Scan for the cell matching the given text and deliver its (X, Y) coordinate at center. 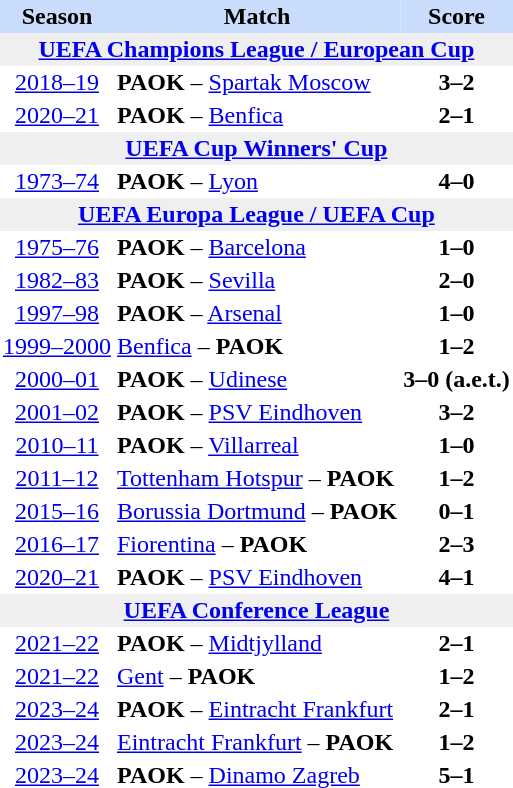
Fiorentina – PAOK (257, 544)
PAOK – Midtjylland (257, 644)
2016–17 (57, 544)
1973–74 (57, 182)
PAOK – Barcelona (257, 248)
4–0 (456, 182)
PAOK – Lyon (257, 182)
0–1 (456, 512)
1982–83 (57, 280)
Match (257, 16)
UEFA Cup Winners' Cup (256, 148)
Eintracht Frankfurt – PAOK (257, 742)
Tottenham Hotspur – PAOK (257, 478)
1997–98 (57, 314)
2001–02 (57, 412)
2000–01 (57, 380)
2018–19 (57, 82)
2–0 (456, 280)
4–1 (456, 578)
2010–11 (57, 446)
PAOK – Villarreal (257, 446)
2–3 (456, 544)
2015–16 (57, 512)
PAOK – Arsenal (257, 314)
Gent – PAOK (257, 676)
3–0 (a.e.t.) (456, 380)
PAOK – Benfica (257, 116)
1975–76 (57, 248)
Borussia Dortmund – PAOK (257, 512)
Score (456, 16)
UEFA Champions League / European Cup (256, 50)
UEFA Europa League / UEFA Cup (256, 214)
PAOK – Eintracht Frankfurt (257, 710)
Benfica – PAOK (257, 346)
2011–12 (57, 478)
UEFA Conference League (256, 610)
PAOK – Sevilla (257, 280)
Season (57, 16)
PAOK – Udinese (257, 380)
1999–2000 (57, 346)
PAOK – Spartak Moscow (257, 82)
